Identify which cell holds the provided text, then report its [X, Y] central coordinate. 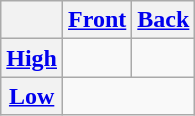
High [32, 58]
Front [98, 20]
Low [32, 96]
Back [164, 20]
